Scan for the cell matching the given text and deliver its (x, y) coordinate at center. 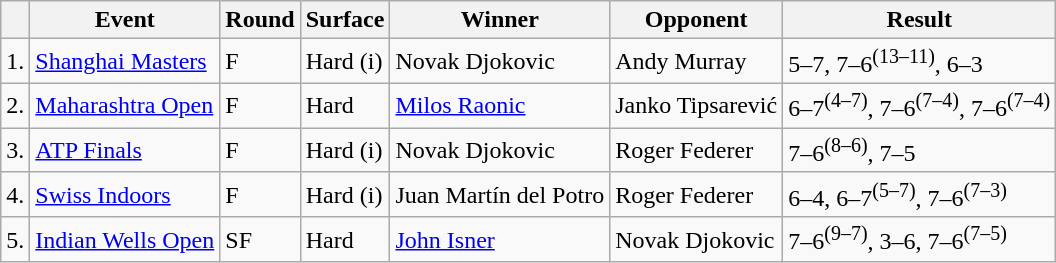
4. (16, 194)
2. (16, 106)
7–6(9–7), 3–6, 7–6(7–5) (920, 240)
Indian Wells Open (125, 240)
Andy Murray (696, 62)
Result (920, 20)
Round (260, 20)
John Isner (500, 240)
1. (16, 62)
Janko Tipsarević (696, 106)
ATP Finals (125, 150)
Winner (500, 20)
Juan Martín del Potro (500, 194)
6–4, 6–7(5–7), 7–6(7–3) (920, 194)
5. (16, 240)
Event (125, 20)
3. (16, 150)
7–6(8–6), 7–5 (920, 150)
SF (260, 240)
Maharashtra Open (125, 106)
Milos Raonic (500, 106)
Surface (345, 20)
Shanghai Masters (125, 62)
Opponent (696, 20)
5–7, 7–6(13–11), 6–3 (920, 62)
6–7(4–7), 7–6(7–4), 7–6(7–4) (920, 106)
Swiss Indoors (125, 194)
